Extract the [x, y] coordinate from the center of the cell holding the provided text.  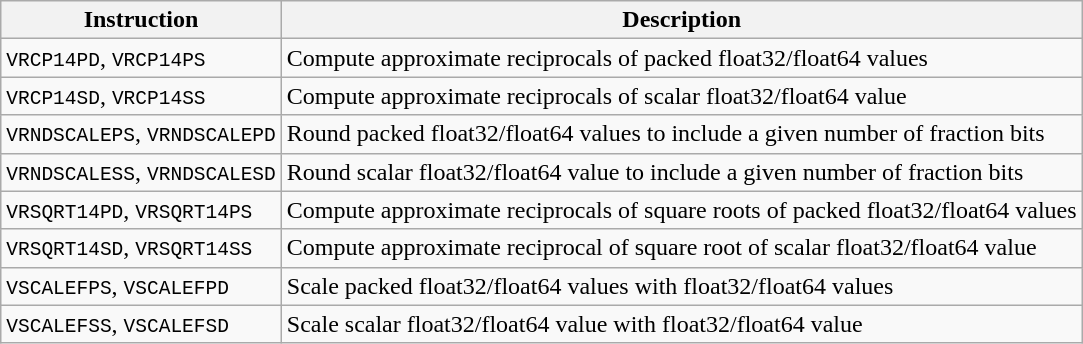
Round packed float32/float64 values to include a given number of fraction bits [682, 134]
VRCP14SD, VRCP14SS [142, 96]
Compute approximate reciprocal of square root of scalar float32/float64 value [682, 248]
Compute approximate reciprocals of square roots of packed float32/float64 values [682, 210]
VRNDSCALEPS, VRNDSCALEPD [142, 134]
Compute approximate reciprocals of scalar float32/float64 value [682, 96]
Description [682, 20]
VRSQRT14SD, VRSQRT14SS [142, 248]
VSCALEFPS, VSCALEFPD [142, 286]
VRSQRT14PD, VRSQRT14PS [142, 210]
VRNDSCALESS, VRNDSCALESD [142, 172]
Instruction [142, 20]
VRCP14PD, VRCP14PS [142, 58]
VSCALEFSS, VSCALEFSD [142, 324]
Round scalar float32/float64 value to include a given number of fraction bits [682, 172]
Scale packed float32/float64 values with float32/float64 values [682, 286]
Scale scalar float32/float64 value with float32/float64 value [682, 324]
Compute approximate reciprocals of packed float32/float64 values [682, 58]
